Return (x, y) of the center of cell containing provided text 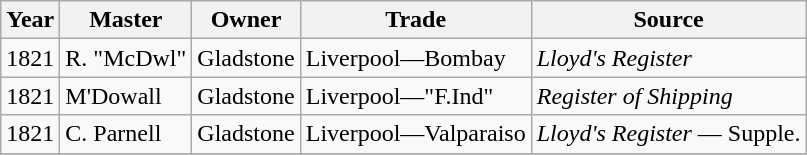
Liverpool—"F.Ind" (416, 96)
Register of Shipping (668, 96)
Lloyd's Register (668, 58)
Master (126, 20)
R. "McDwl" (126, 58)
Trade (416, 20)
Liverpool—Valparaiso (416, 134)
M'Dowall (126, 96)
Lloyd's Register — Supple. (668, 134)
C. Parnell (126, 134)
Year (30, 20)
Liverpool—Bombay (416, 58)
Source (668, 20)
Owner (246, 20)
